Capture the cell that displays the provided text and extract its (X, Y) central coordinate. 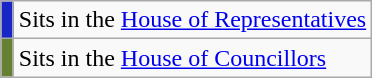
Sits in the House of Representatives (192, 20)
Sits in the House of Councillors (192, 58)
